Pinpoint the cell where the given text exists, returning its [X, Y] midpoint coordinate. 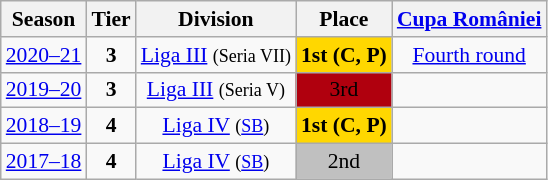
2020–21 [44, 55]
Liga III (Seria VII) [216, 55]
Fourth round [470, 55]
2017–18 [44, 162]
Season [44, 19]
Place [344, 19]
Liga III (Seria V) [216, 90]
3rd [344, 90]
2019–20 [44, 90]
2nd [344, 162]
Tier [110, 19]
2018–19 [44, 126]
Division [216, 19]
Cupa României [470, 19]
